Pinpoint the cell where the given text exists, returning its [x, y] midpoint coordinate. 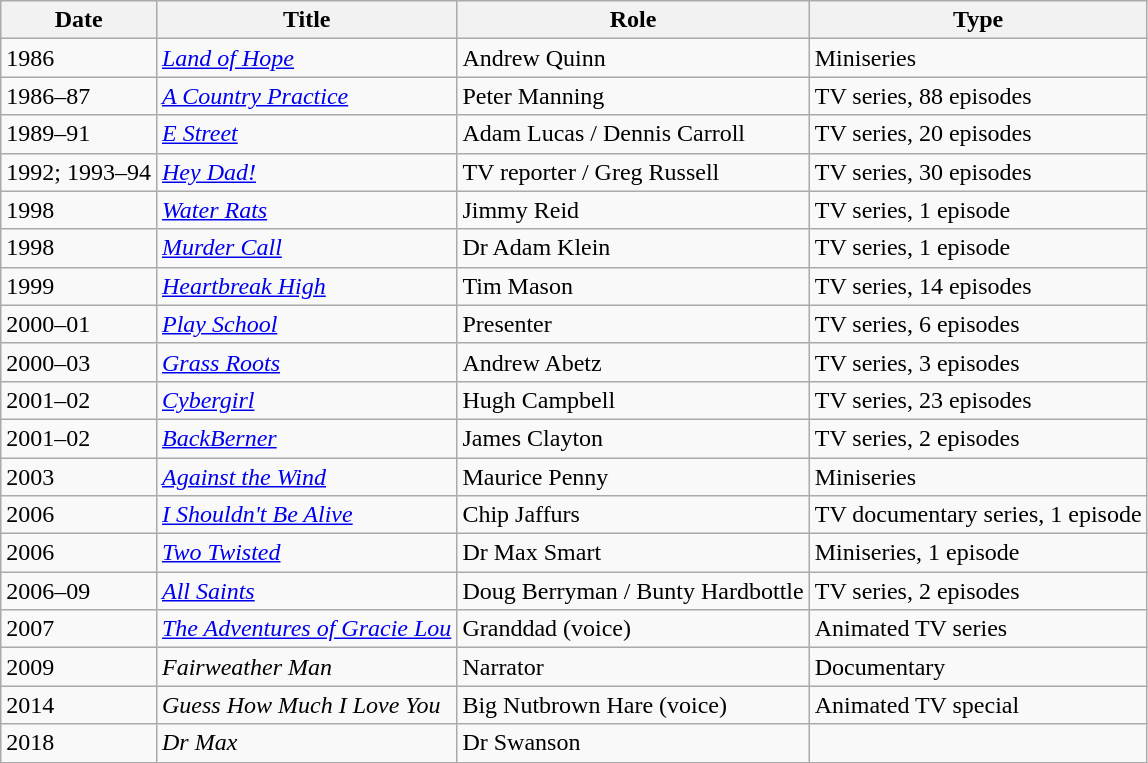
2000–03 [79, 362]
Doug Berryman / Bunty Hardbottle [633, 591]
TV series, 14 episodes [978, 286]
Against the Wind [306, 477]
Peter Manning [633, 96]
Date [79, 20]
TV series, 23 episodes [978, 400]
Tim Mason [633, 286]
Type [978, 20]
Animated TV special [978, 705]
James Clayton [633, 438]
Dr Swanson [633, 743]
Guess How Much I Love You [306, 705]
Granddad (voice) [633, 629]
TV series, 3 episodes [978, 362]
2014 [79, 705]
Animated TV series [978, 629]
1989–91 [79, 134]
1999 [79, 286]
Title [306, 20]
The Adventures of Gracie Lou [306, 629]
1986–87 [79, 96]
Big Nutbrown Hare (voice) [633, 705]
TV series, 88 episodes [978, 96]
TV series, 20 episodes [978, 134]
Andrew Quinn [633, 58]
BackBerner [306, 438]
TV documentary series, 1 episode [978, 515]
Murder Call [306, 248]
All Saints [306, 591]
TV series, 30 episodes [978, 172]
Hey Dad! [306, 172]
Heartbreak High [306, 286]
Andrew Abetz [633, 362]
2009 [79, 667]
2003 [79, 477]
1992; 1993–94 [79, 172]
TV series, 6 episodes [978, 324]
I Shouldn't Be Alive [306, 515]
Land of Hope [306, 58]
Dr Max Smart [633, 553]
Jimmy Reid [633, 210]
Role [633, 20]
Grass Roots [306, 362]
1986 [79, 58]
Narrator [633, 667]
2018 [79, 743]
Dr Adam Klein [633, 248]
2007 [79, 629]
E Street [306, 134]
Miniseries, 1 episode [978, 553]
Presenter [633, 324]
Water Rats [306, 210]
Fairweather Man [306, 667]
Two Twisted [306, 553]
Hugh Campbell [633, 400]
A Country Practice [306, 96]
TV reporter / Greg Russell [633, 172]
Maurice Penny [633, 477]
2000–01 [79, 324]
Dr Max [306, 743]
Adam Lucas / Dennis Carroll [633, 134]
Play School [306, 324]
Cybergirl [306, 400]
2006–09 [79, 591]
Chip Jaffurs [633, 515]
Documentary [978, 667]
